Locate the cell with the specified text and output its (X, Y) center coordinate. 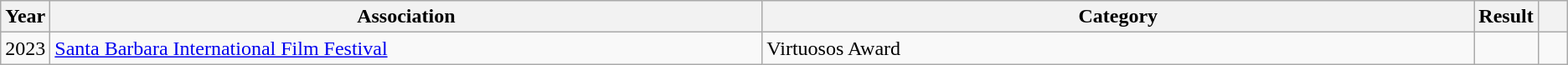
Santa Barbara International Film Festival (406, 48)
Year (25, 17)
Association (406, 17)
Virtuosos Award (1118, 48)
Result (1506, 17)
Category (1118, 17)
2023 (25, 48)
